Provide the [X, Y] coordinate of the cell's center where the given text is located.  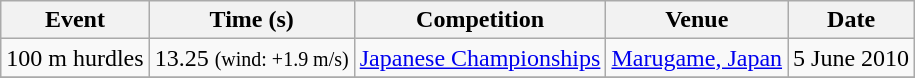
Event [75, 20]
Venue [697, 20]
Competition [480, 20]
100 m hurdles [75, 58]
Time (s) [252, 20]
13.25 (wind: +1.9 m/s) [252, 58]
Date [852, 20]
Japanese Championships [480, 58]
Marugame, Japan [697, 58]
5 June 2010 [852, 58]
